Return [x, y] of the center of cell containing provided text 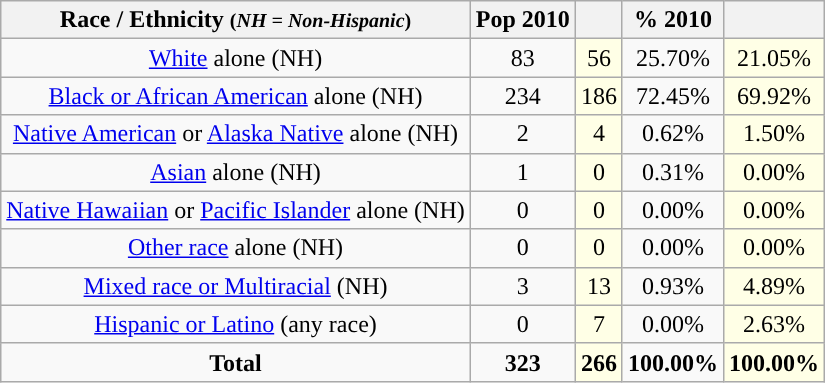
234 [522, 96]
Black or African American alone (NH) [236, 96]
Pop 2010 [522, 20]
3 [522, 286]
1.50% [774, 134]
266 [598, 362]
Native Hawaiian or Pacific Islander alone (NH) [236, 210]
Total [236, 362]
186 [598, 96]
4 [598, 134]
4.89% [774, 286]
7 [598, 324]
56 [598, 58]
2.63% [774, 324]
Other race alone (NH) [236, 248]
Hispanic or Latino (any race) [236, 324]
0.93% [672, 286]
2 [522, 134]
25.70% [672, 58]
83 [522, 58]
Race / Ethnicity (NH = Non-Hispanic) [236, 20]
Mixed race or Multiracial (NH) [236, 286]
323 [522, 362]
White alone (NH) [236, 58]
Native American or Alaska Native alone (NH) [236, 134]
21.05% [774, 58]
0.62% [672, 134]
% 2010 [672, 20]
69.92% [774, 96]
Asian alone (NH) [236, 172]
0.31% [672, 172]
72.45% [672, 96]
1 [522, 172]
13 [598, 286]
